For the text-containing cell, return its midpoint in (x, y) coordinate format. 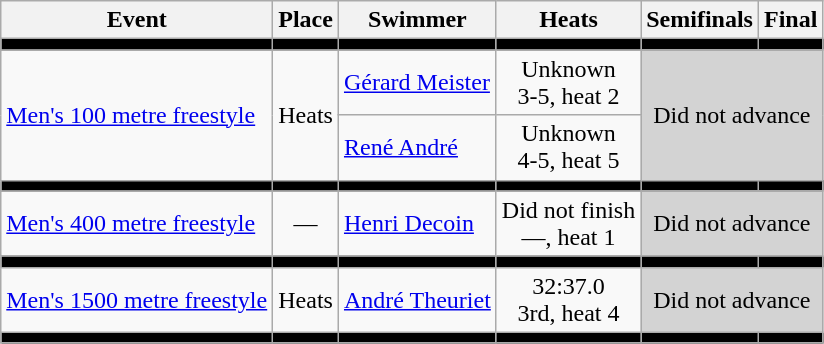
Henri Decoin (417, 224)
Did not finish —, heat 1 (568, 224)
Men's 400 metre freestyle (137, 224)
Event (137, 20)
Gérard Meister (417, 82)
Men's 100 metre freestyle (137, 115)
André Theuriet (417, 300)
Unknown 4-5, heat 5 (568, 148)
Swimmer (417, 20)
Final (790, 20)
— (306, 224)
René André (417, 148)
Place (306, 20)
32:37.0 3rd, heat 4 (568, 300)
Unknown 3-5, heat 2 (568, 82)
Men's 1500 metre freestyle (137, 300)
Semifinals (700, 20)
